Pinpoint the cell where the given text exists, returning its [X, Y] midpoint coordinate. 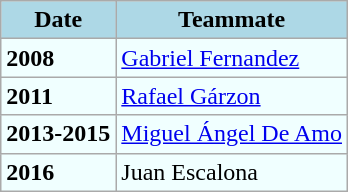
Teammate [232, 20]
Miguel Ángel De Amo [232, 134]
2011 [58, 96]
Date [58, 20]
Gabriel Fernandez [232, 58]
Rafael Gárzon [232, 96]
2016 [58, 172]
2008 [58, 58]
Juan Escalona [232, 172]
2013-2015 [58, 134]
